From the cell containing the given text, extract its center point as (X, Y) coordinate. 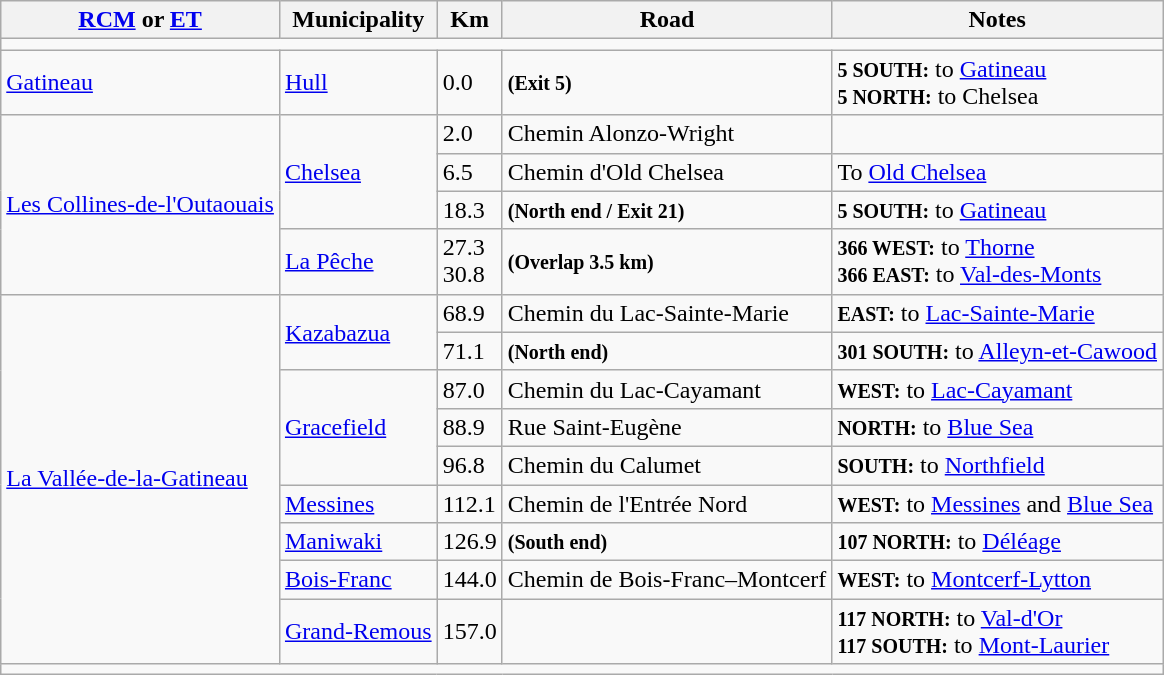
96.8 (470, 465)
SOUTH: to Northfield (998, 465)
107 NORTH: to Déléage (998, 542)
Chemin Alonzo-Wright (667, 134)
Les Collines-de-l'Outaouais (140, 204)
(Exit 5) (667, 82)
117 NORTH: to Val-d'Or 117 SOUTH: to Mont-Laurier (998, 632)
157.0 (470, 632)
88.9 (470, 427)
To Old Chelsea (998, 172)
0.0 (470, 82)
27.3 30.8 (470, 262)
71.1 (470, 351)
Road (667, 20)
68.9 (470, 313)
Messines (358, 503)
Chemin du Lac-Cayamant (667, 389)
2.0 (470, 134)
EAST: to Lac-Sainte-Marie (998, 313)
5 SOUTH: to Gatineau 5 NORTH: to Chelsea (998, 82)
Grand-Remous (358, 632)
Chemin d'Old Chelsea (667, 172)
87.0 (470, 389)
Hull (358, 82)
WEST: to Montcerf-Lytton (998, 580)
112.1 (470, 503)
WEST: to Messines and Blue Sea (998, 503)
WEST: to Lac-Cayamant (998, 389)
Notes (998, 20)
Maniwaki (358, 542)
Chemin de l'Entrée Nord (667, 503)
Chemin de Bois-Franc–Montcerf (667, 580)
Chemin du Calumet (667, 465)
La Vallée-de-la-Gatineau (140, 479)
126.9 (470, 542)
301 SOUTH: to Alleyn-et-Cawood (998, 351)
(South end) (667, 542)
Gracefield (358, 427)
NORTH: to Blue Sea (998, 427)
(North end / Exit 21) (667, 210)
Chelsea (358, 172)
18.3 (470, 210)
(Overlap 3.5 km) (667, 262)
La Pêche (358, 262)
Bois-Franc (358, 580)
366 WEST: to Thorne 366 EAST: to Val-des-Monts (998, 262)
Municipality (358, 20)
6.5 (470, 172)
RCM or ET (140, 20)
Kazabazua (358, 332)
5 SOUTH: to Gatineau (998, 210)
Gatineau (140, 82)
(North end) (667, 351)
144.0 (470, 580)
Km (470, 20)
Rue Saint-Eugène (667, 427)
Chemin du Lac-Sainte-Marie (667, 313)
